Determine the (X, Y) coordinate at the center of the cell enclosing the given text.  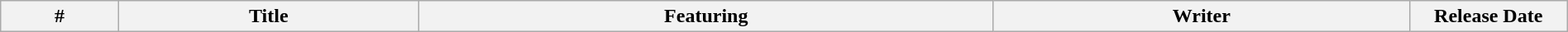
Featuring (706, 16)
# (60, 16)
Title (268, 16)
Writer (1201, 16)
Release Date (1489, 16)
